Determine the [x, y] coordinate at the center of the cell enclosing the given text.  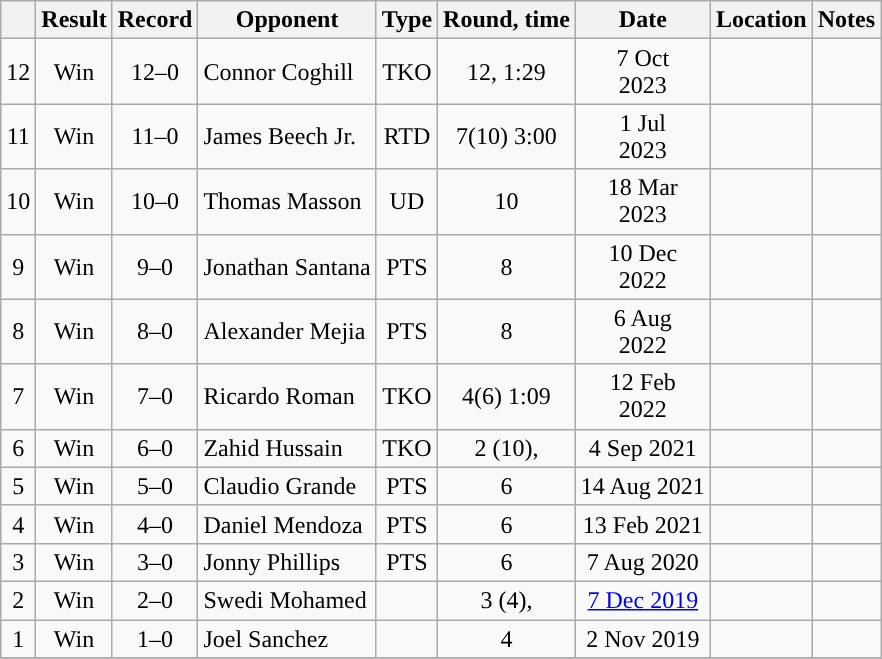
7–0 [155, 396]
7(10) 3:00 [507, 136]
1–0 [155, 639]
Date [642, 20]
Type [406, 20]
7 Oct2023 [642, 72]
Thomas Masson [287, 202]
10–0 [155, 202]
RTD [406, 136]
James Beech Jr. [287, 136]
10 Dec2022 [642, 266]
12 [18, 72]
18 Mar2023 [642, 202]
Jonathan Santana [287, 266]
7 Aug 2020 [642, 562]
12–0 [155, 72]
Notes [846, 20]
11–0 [155, 136]
5–0 [155, 486]
4–0 [155, 524]
Zahid Hussain [287, 448]
3 (4), [507, 600]
6 Aug2022 [642, 332]
13 Feb 2021 [642, 524]
3 [18, 562]
Round, time [507, 20]
3–0 [155, 562]
2 [18, 600]
Location [761, 20]
UD [406, 202]
5 [18, 486]
Opponent [287, 20]
14 Aug 2021 [642, 486]
Swedi Mohamed [287, 600]
4(6) 1:09 [507, 396]
12 Feb2022 [642, 396]
1 Jul2023 [642, 136]
9–0 [155, 266]
8–0 [155, 332]
4 Sep 2021 [642, 448]
Daniel Mendoza [287, 524]
6–0 [155, 448]
Jonny Phillips [287, 562]
Connor Coghill [287, 72]
9 [18, 266]
2 (10), [507, 448]
2–0 [155, 600]
1 [18, 639]
7 [18, 396]
2 Nov 2019 [642, 639]
12, 1:29 [507, 72]
Ricardo Roman [287, 396]
Joel Sanchez [287, 639]
Result [74, 20]
Alexander Mejia [287, 332]
7 Dec 2019 [642, 600]
11 [18, 136]
Record [155, 20]
Claudio Grande [287, 486]
